Extract the [x, y] coordinate from the center of the cell holding the provided text.  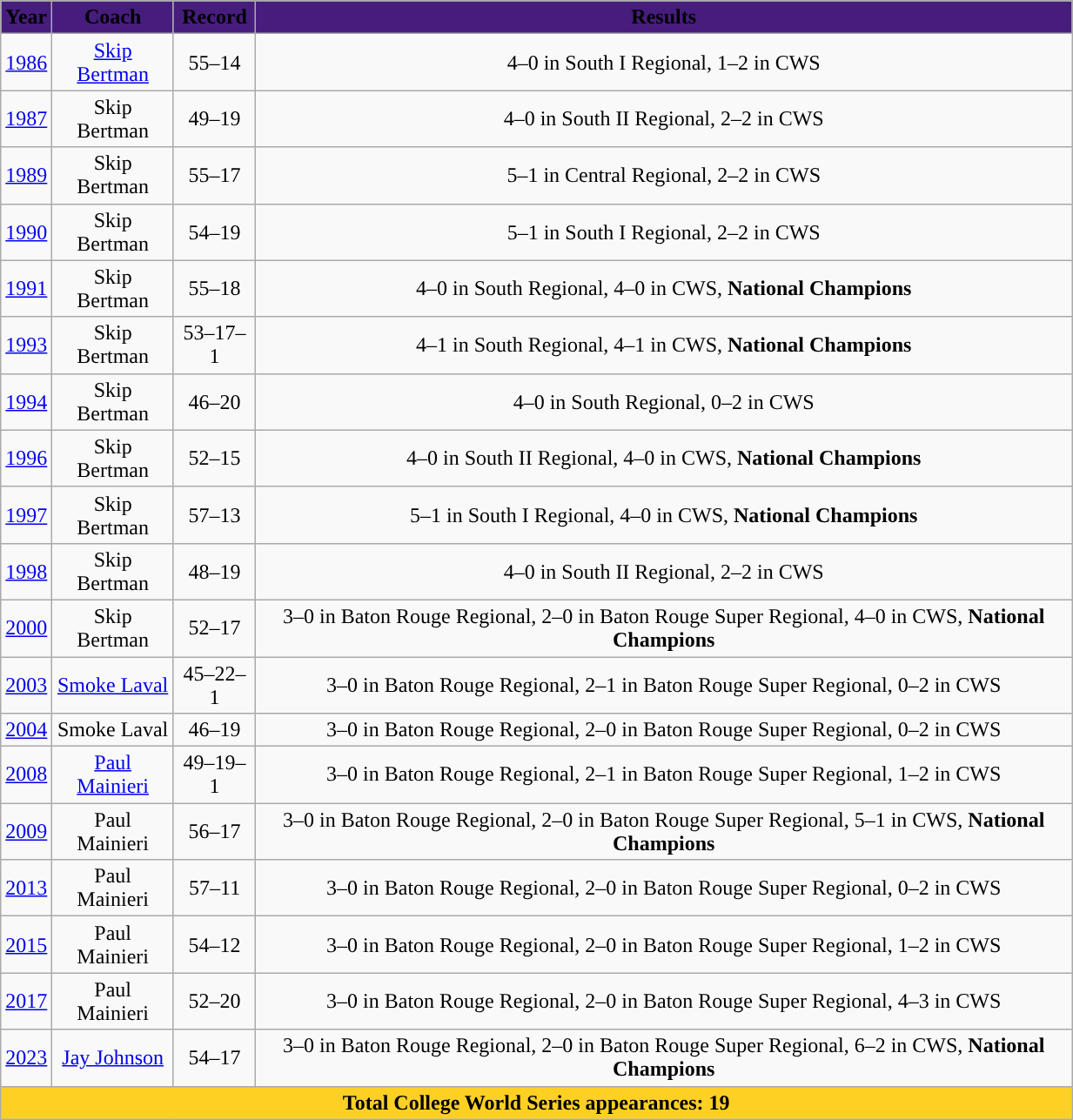
1991 [26, 289]
45–22–1 [214, 684]
Coach [113, 17]
4–0 in South Regional, 4–0 in CWS, National Champions [664, 289]
3–0 in Baton Rouge Regional, 2–0 in Baton Rouge Super Regional, 5–1 in CWS, National Champions [664, 832]
49–19–1 [214, 775]
54–12 [214, 945]
4–0 in South Regional, 0–2 in CWS [664, 402]
1990 [26, 231]
2013 [26, 888]
54–19 [214, 231]
5–1 in South I Regional, 2–2 in CWS [664, 231]
1989 [26, 176]
49–19 [214, 118]
4–0 in South I Regional, 1–2 in CWS [664, 63]
57–13 [214, 515]
3–0 in Baton Rouge Regional, 2–0 in Baton Rouge Super Regional, 1–2 in CWS [664, 945]
Year [26, 17]
1996 [26, 458]
3–0 in Baton Rouge Regional, 2–1 in Baton Rouge Super Regional, 0–2 in CWS [664, 684]
3–0 in Baton Rouge Regional, 2–1 in Baton Rouge Super Regional, 1–2 in CWS [664, 775]
55–14 [214, 63]
4–0 in South II Regional, 4–0 in CWS, National Champions [664, 458]
2000 [26, 628]
1998 [26, 571]
52–15 [214, 458]
1997 [26, 515]
56–17 [214, 832]
2017 [26, 1001]
54–17 [214, 1058]
52–20 [214, 1001]
2008 [26, 775]
46–19 [214, 730]
1994 [26, 402]
55–17 [214, 176]
2015 [26, 945]
3–0 in Baton Rouge Regional, 2–0 in Baton Rouge Super Regional, 4–0 in CWS, National Champions [664, 628]
57–11 [214, 888]
2003 [26, 684]
Total College World Series appearances: 19 [536, 1103]
4–1 in South Regional, 4–1 in CWS, National Champions [664, 345]
48–19 [214, 571]
52–17 [214, 628]
Record [214, 17]
5–1 in South I Regional, 4–0 in CWS, National Champions [664, 515]
1987 [26, 118]
1986 [26, 63]
53–17–1 [214, 345]
2009 [26, 832]
Jay Johnson [113, 1058]
1993 [26, 345]
55–18 [214, 289]
3–0 in Baton Rouge Regional, 2–0 in Baton Rouge Super Regional, 4–3 in CWS [664, 1001]
5–1 in Central Regional, 2–2 in CWS [664, 176]
46–20 [214, 402]
Results [664, 17]
2004 [26, 730]
3–0 in Baton Rouge Regional, 2–0 in Baton Rouge Super Regional, 6–2 in CWS, National Champions [664, 1058]
2023 [26, 1058]
